For the text-containing cell, return its midpoint in [X, Y] coordinate format. 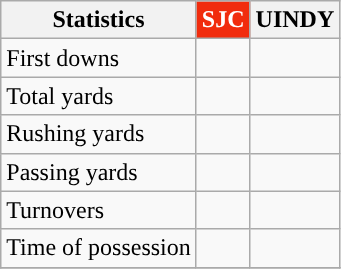
Passing yards [99, 172]
SJC [223, 20]
First downs [99, 58]
Time of possession [99, 248]
UINDY [295, 20]
Statistics [99, 20]
Total yards [99, 96]
Rushing yards [99, 134]
Turnovers [99, 210]
